Determine the [x, y] coordinate at the center of the cell enclosing the given text.  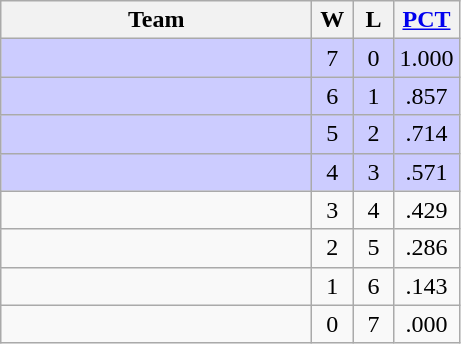
Team [156, 20]
.857 [426, 96]
.571 [426, 172]
.000 [426, 324]
1.000 [426, 58]
.714 [426, 134]
W [332, 20]
.143 [426, 286]
PCT [426, 20]
.429 [426, 210]
.286 [426, 248]
L [374, 20]
